Locate the cell with the specified text and output its [x, y] center coordinate. 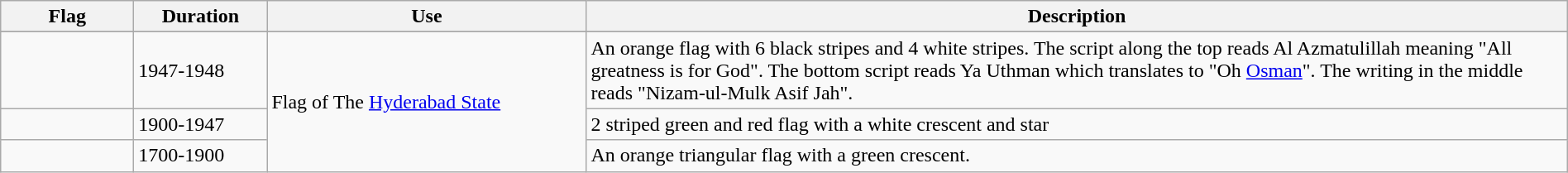
Duration [200, 17]
Flag of The Hyderabad State [427, 102]
1700-1900 [200, 156]
1947-1948 [200, 70]
Use [427, 17]
An orange triangular flag with a green crescent. [1077, 156]
Flag [68, 17]
2 striped green and red flag with a white crescent and star [1077, 124]
1900-1947 [200, 124]
Description [1077, 17]
